Detect which cell encompasses the target text, then output its [X, Y] center coordinate. 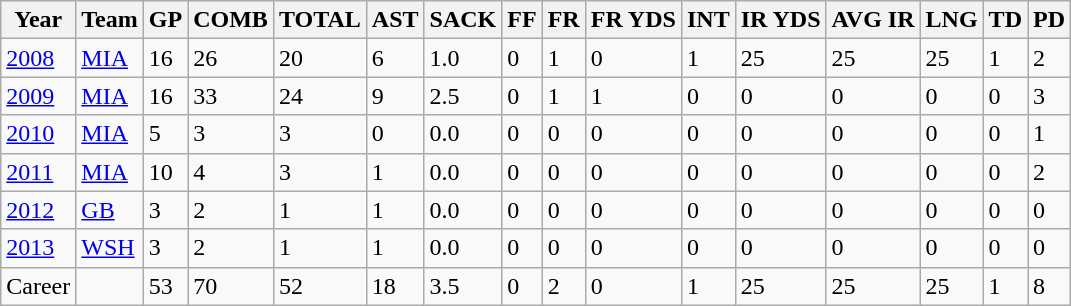
FF [522, 20]
10 [165, 172]
9 [395, 96]
LNG [952, 20]
26 [231, 58]
5 [165, 134]
AVG IR [873, 20]
18 [395, 286]
2013 [38, 248]
WSH [110, 248]
1.0 [463, 58]
33 [231, 96]
2009 [38, 96]
Team [110, 20]
4 [231, 172]
TD [1005, 20]
AST [395, 20]
TOTAL [320, 20]
GP [165, 20]
53 [165, 286]
COMB [231, 20]
3.5 [463, 286]
8 [1050, 286]
FR YDS [633, 20]
Year [38, 20]
2.5 [463, 96]
6 [395, 58]
SACK [463, 20]
INT [708, 20]
FR [564, 20]
GB [110, 210]
PD [1050, 20]
Career [38, 286]
2008 [38, 58]
IR YDS [780, 20]
70 [231, 286]
2011 [38, 172]
2012 [38, 210]
52 [320, 286]
20 [320, 58]
2010 [38, 134]
24 [320, 96]
